Provide the (X, Y) coordinate of the cell's center where the given text is located.  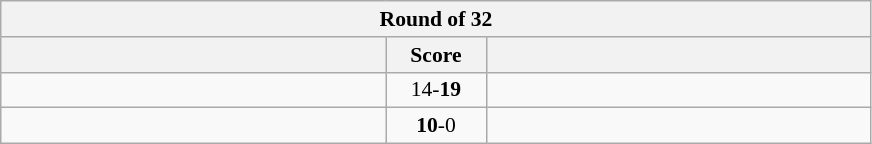
Score (436, 55)
14-19 (436, 90)
10-0 (436, 126)
Round of 32 (436, 19)
